For the text-containing cell, return its midpoint in (x, y) coordinate format. 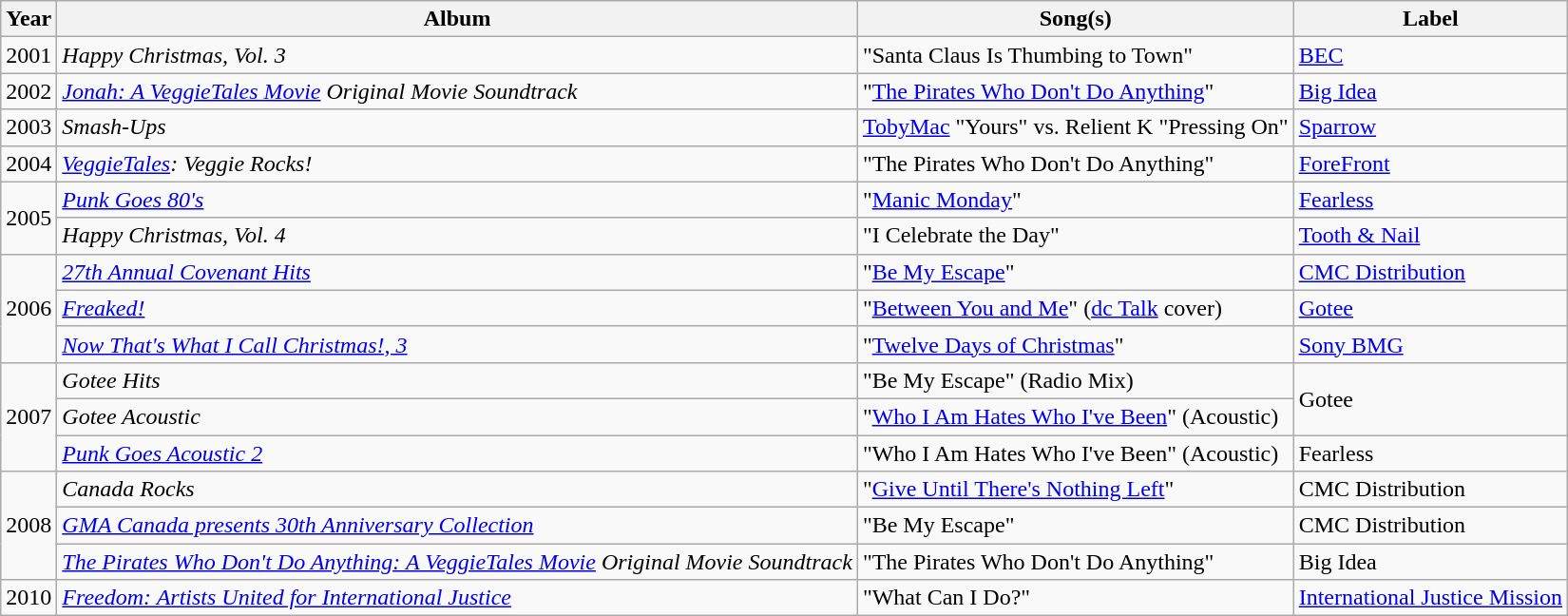
2006 (29, 308)
2005 (29, 218)
2001 (29, 55)
Happy Christmas, Vol. 4 (458, 236)
2004 (29, 164)
Punk Goes 80's (458, 200)
2002 (29, 91)
2003 (29, 127)
Gotee Hits (458, 380)
Canada Rocks (458, 490)
VeggieTales: Veggie Rocks! (458, 164)
Album (458, 19)
Tooth & Nail (1430, 236)
Freaked! (458, 308)
Now That's What I Call Christmas!, 3 (458, 344)
2008 (29, 526)
Gotee Acoustic (458, 416)
Sparrow (1430, 127)
"Between You and Me" (dc Talk cover) (1076, 308)
TobyMac "Yours" vs. Relient K "Pressing On" (1076, 127)
Smash-Ups (458, 127)
GMA Canada presents 30th Anniversary Collection (458, 526)
Happy Christmas, Vol. 3 (458, 55)
Label (1430, 19)
Sony BMG (1430, 344)
"What Can I Do?" (1076, 598)
"Manic Monday" (1076, 200)
27th Annual Covenant Hits (458, 272)
ForeFront (1430, 164)
The Pirates Who Don't Do Anything: A VeggieTales Movie Original Movie Soundtrack (458, 562)
2007 (29, 416)
Jonah: A VeggieTales Movie Original Movie Soundtrack (458, 91)
Song(s) (1076, 19)
Freedom: Artists United for International Justice (458, 598)
Year (29, 19)
BEC (1430, 55)
2010 (29, 598)
"Santa Claus Is Thumbing to Town" (1076, 55)
"Twelve Days of Christmas" (1076, 344)
International Justice Mission (1430, 598)
"Give Until There's Nothing Left" (1076, 490)
"Be My Escape" (Radio Mix) (1076, 380)
Punk Goes Acoustic 2 (458, 453)
"I Celebrate the Day" (1076, 236)
